Determine the [x, y] coordinate at the center of the cell enclosing the given text.  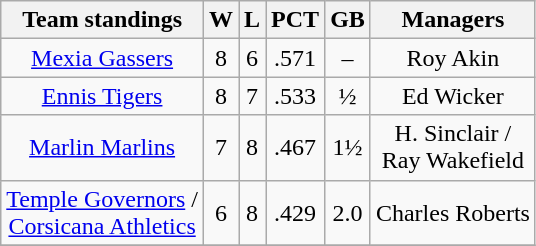
Managers [452, 20]
Team standings [102, 20]
Ed Wicker [452, 96]
Mexia Gassers [102, 58]
GB [348, 20]
.533 [296, 96]
.467 [296, 148]
Marlin Marlins [102, 148]
Charles Roberts [452, 212]
Temple Governors / Corsicana Athletics [102, 212]
H. Sinclair / Ray Wakefield [452, 148]
2.0 [348, 212]
1½ [348, 148]
PCT [296, 20]
L [252, 20]
Ennis Tigers [102, 96]
½ [348, 96]
Roy Akin [452, 58]
W [220, 20]
.429 [296, 212]
.571 [296, 58]
– [348, 58]
